Return [x, y] of the center of cell containing provided text 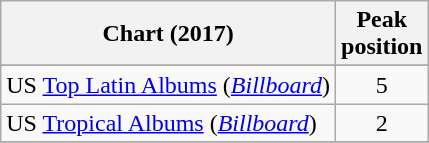
US Tropical Albums (Billboard) [168, 123]
2 [382, 123]
5 [382, 85]
Chart (2017) [168, 34]
US Top Latin Albums (Billboard) [168, 85]
Peakposition [382, 34]
